Search for the cell housing the specified text and yield its (x, y) center coordinate. 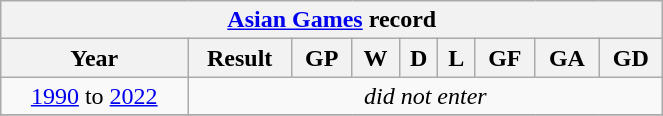
W (376, 58)
D (418, 58)
did not enter (426, 96)
GF (505, 58)
1990 to 2022 (94, 96)
L (456, 58)
Result (240, 58)
GD (631, 58)
GA (567, 58)
GP (322, 58)
Asian Games record (332, 20)
Year (94, 58)
